Search for the cell housing the specified text and yield its (X, Y) center coordinate. 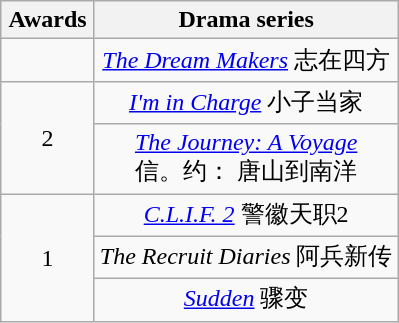
I'm in Charge 小子当家 (246, 102)
2 (48, 137)
The Recruit Diaries 阿兵新传 (246, 258)
The Journey: A Voyage 信。约： 唐山到南洋 (246, 159)
Drama series (246, 20)
C.L.I.F. 2 警徽天职2 (246, 216)
Sudden 骤变 (246, 300)
1 (48, 258)
Awards (48, 20)
The Dream Makers 志在四方 (246, 60)
